Return the [X, Y] coordinate for the center point of the cell that contains the specified text.  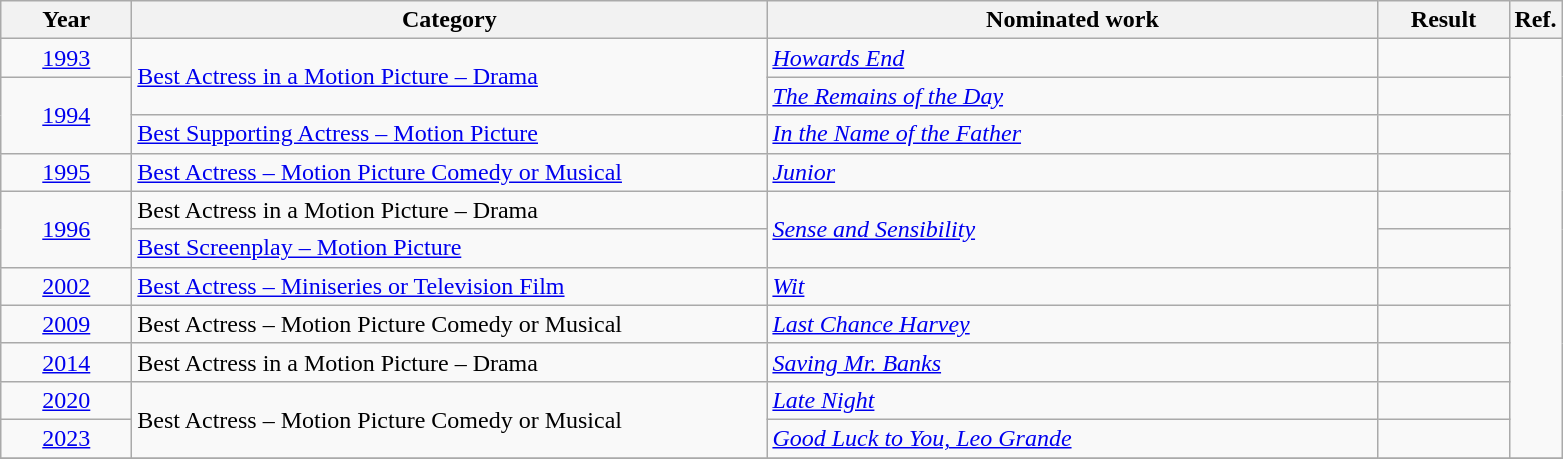
Junior [1072, 172]
In the Name of the Father [1072, 134]
Last Chance Harvey [1072, 324]
2002 [66, 286]
The Remains of the Day [1072, 96]
Best Screenplay – Motion Picture [450, 248]
2014 [66, 362]
1993 [66, 58]
Saving Mr. Banks [1072, 362]
Year [66, 20]
Howards End [1072, 58]
Good Luck to You, Leo Grande [1072, 438]
1996 [66, 229]
Wit [1072, 286]
Nominated work [1072, 20]
2009 [66, 324]
2023 [66, 438]
1995 [66, 172]
Best Actress – Miniseries or Television Film [450, 286]
Ref. [1536, 20]
Sense and Sensibility [1072, 229]
Result [1444, 20]
Late Night [1072, 400]
Best Supporting Actress – Motion Picture [450, 134]
1994 [66, 115]
Category [450, 20]
2020 [66, 400]
